Pinpoint the cell where the given text exists, returning its (x, y) midpoint coordinate. 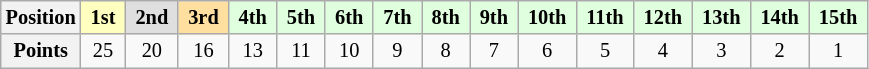
8th (446, 17)
1 (838, 51)
3 (721, 51)
20 (152, 51)
11th (604, 17)
5th (301, 17)
13 (253, 51)
2 (779, 51)
9 (397, 51)
6 (547, 51)
2nd (152, 17)
4 (663, 51)
16 (203, 51)
9th (494, 17)
25 (104, 51)
Points (41, 51)
10 (349, 51)
15th (838, 17)
12th (663, 17)
4th (253, 17)
14th (779, 17)
11 (301, 51)
6th (349, 17)
8 (446, 51)
7th (397, 17)
3rd (203, 17)
Position (41, 17)
1st (104, 17)
13th (721, 17)
10th (547, 17)
7 (494, 51)
5 (604, 51)
